Identify which cell holds the provided text, then report its [X, Y] central coordinate. 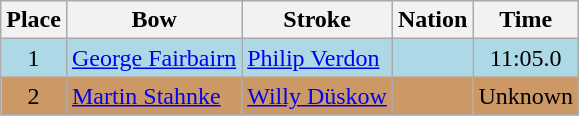
1 [34, 58]
Nation [432, 20]
Martin Stahnke [154, 96]
Bow [154, 20]
2 [34, 96]
Stroke [318, 20]
Time [526, 20]
Unknown [526, 96]
George Fairbairn [154, 58]
Place [34, 20]
11:05.0 [526, 58]
Philip Verdon [318, 58]
Willy Düskow [318, 96]
